Determine the [x, y] coordinate at the center of the cell enclosing the given text.  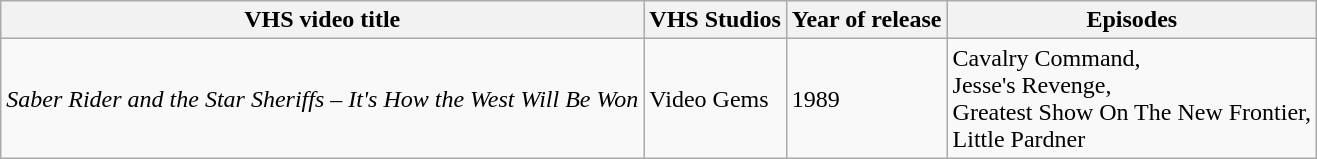
VHS Studios [715, 20]
Year of release [866, 20]
Saber Rider and the Star Sheriffs – It's How the West Will Be Won [322, 98]
VHS video title [322, 20]
Video Gems [715, 98]
Episodes [1132, 20]
1989 [866, 98]
Cavalry Command,Jesse's Revenge,Greatest Show On The New Frontier,Little Pardner [1132, 98]
